Scan for the cell matching the given text and deliver its [x, y] coordinate at center. 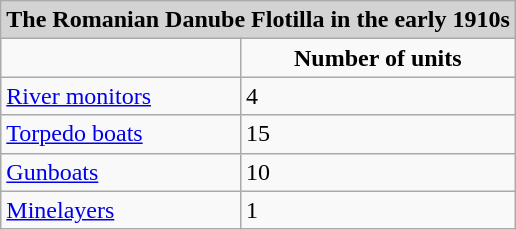
Number of units [378, 58]
Torpedo boats [121, 134]
Gunboats [121, 172]
4 [378, 96]
10 [378, 172]
15 [378, 134]
1 [378, 210]
Minelayers [121, 210]
The Romanian Danube Flotilla in the early 1910s [258, 20]
River monitors [121, 96]
